Determine the (x, y) coordinate at the center of the cell enclosing the given text.  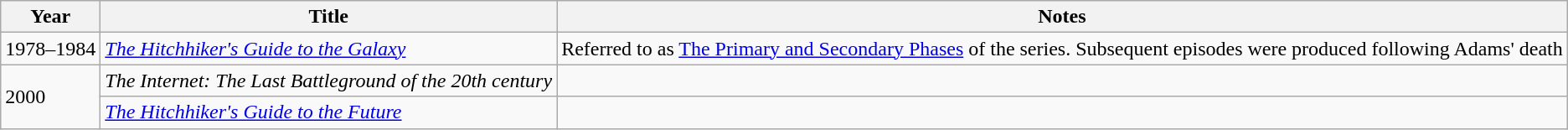
The Hitchhiker's Guide to the Galaxy (328, 49)
The Hitchhiker's Guide to the Future (328, 112)
The Internet: The Last Battleground of the 20th century (328, 81)
Title (328, 17)
Notes (1062, 17)
2000 (50, 96)
Referred to as The Primary and Secondary Phases of the series. Subsequent episodes were produced following Adams' death (1062, 49)
Year (50, 17)
1978–1984 (50, 49)
